Capture the cell that displays the provided text and extract its [X, Y] central coordinate. 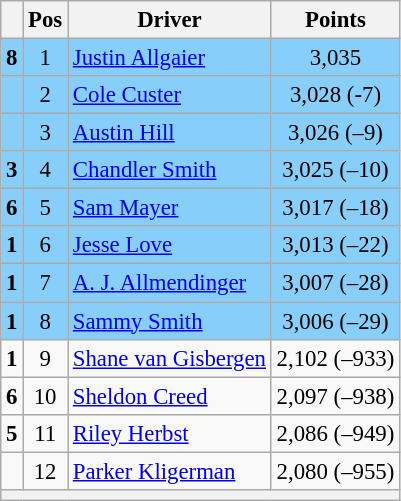
2,102 (–933) [335, 358]
Shane van Gisbergen [170, 358]
3,025 (–10) [335, 170]
2,097 (–938) [335, 396]
3,006 (–29) [335, 321]
3,017 (–18) [335, 208]
10 [46, 396]
Chandler Smith [170, 170]
Sheldon Creed [170, 396]
3,028 (-7) [335, 95]
12 [46, 471]
A. J. Allmendinger [170, 283]
3,013 (–22) [335, 245]
2,080 (–955) [335, 471]
Sammy Smith [170, 321]
2 [46, 95]
3,035 [335, 58]
Sam Mayer [170, 208]
4 [46, 170]
3,007 (–28) [335, 283]
Pos [46, 20]
Austin Hill [170, 133]
3,026 (–9) [335, 133]
2,086 (–949) [335, 433]
Justin Allgaier [170, 58]
7 [46, 283]
Driver [170, 20]
Points [335, 20]
Cole Custer [170, 95]
Parker Kligerman [170, 471]
Jesse Love [170, 245]
Riley Herbst [170, 433]
9 [46, 358]
11 [46, 433]
